Determine the (x, y) coordinate at the center of the cell enclosing the given text.  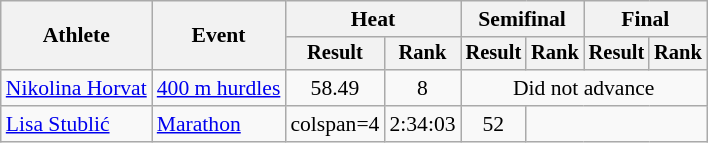
Event (219, 36)
Nikolina Horvat (76, 88)
Semifinal (522, 19)
colspan=4 (334, 124)
Did not advance (584, 88)
Heat (372, 19)
Athlete (76, 36)
52 (494, 124)
58.49 (334, 88)
400 m hurdles (219, 88)
Lisa Stublić (76, 124)
Final (646, 19)
Marathon (219, 124)
8 (422, 88)
2:34:03 (422, 124)
